Identify which cell holds the provided text, then report its [x, y] central coordinate. 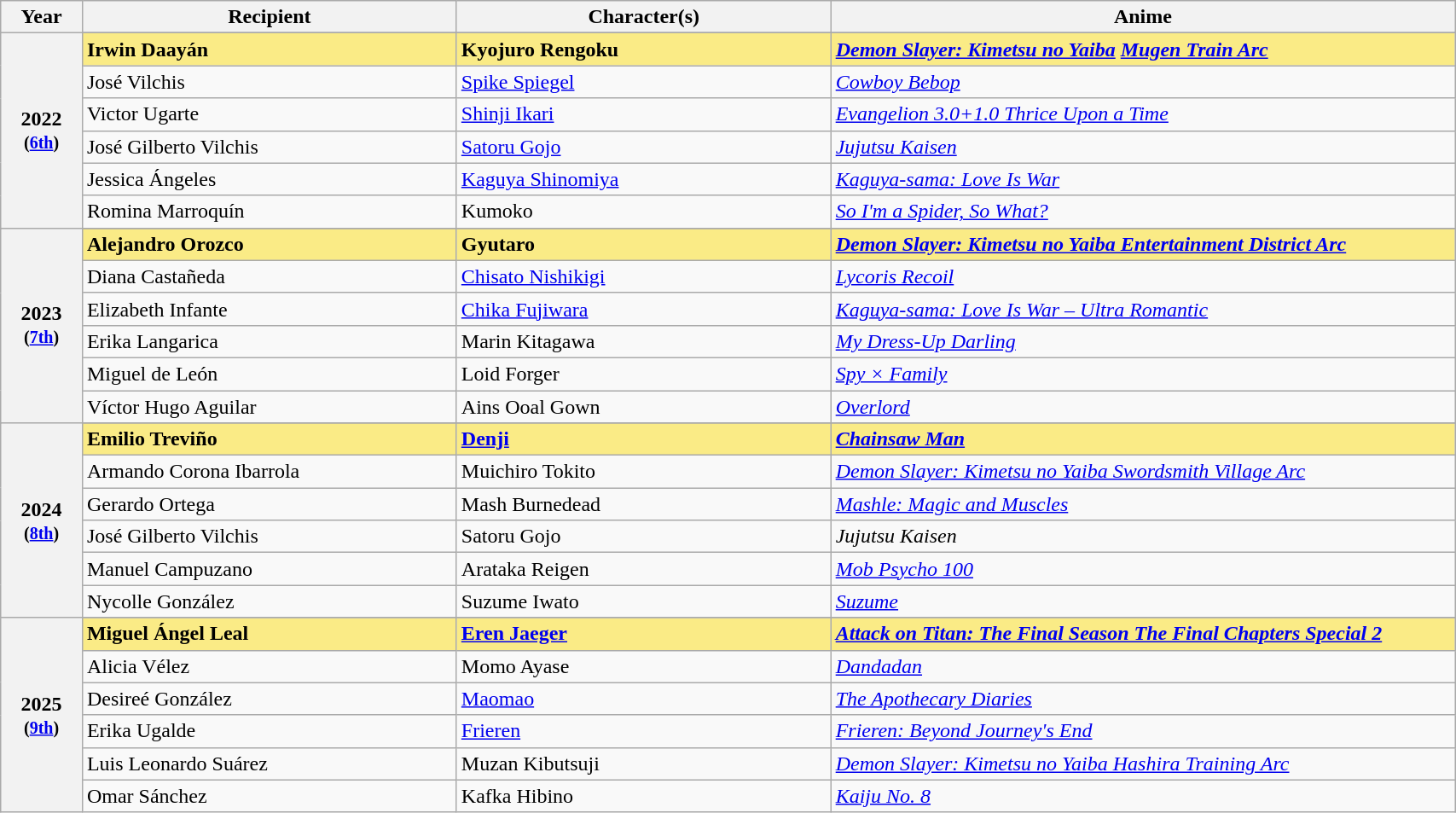
Cowboy Bebop [1143, 82]
2024 (8th) [42, 520]
Spike Spiegel [643, 82]
Spy × Family [1143, 374]
Momo Ayase [643, 666]
Suzume [1143, 601]
Erika Ugalde [270, 731]
2023 (7th) [42, 325]
Omar Sánchez [270, 796]
Character(s) [643, 17]
Anime [1143, 17]
Irwin Daayán [270, 49]
Víctor Hugo Aguilar [270, 407]
Chainsaw Man [1143, 439]
Elizabeth Infante [270, 309]
Evangelion 3.0+1.0 Thrice Upon a Time [1143, 114]
Erika Langarica [270, 341]
Eren Jaeger [643, 634]
Mob Psycho 100 [1143, 569]
Manuel Campuzano [270, 569]
Kaguya Shinomiya [643, 179]
Loid Forger [643, 374]
Alejandro Orozco [270, 244]
Kafka Hibino [643, 796]
José Vilchis [270, 82]
Nycolle González [270, 601]
Emilio Treviño [270, 439]
Victor Ugarte [270, 114]
Attack on Titan: The Final Season The Final Chapters Special 2 [1143, 634]
Luis Leonardo Suárez [270, 764]
Demon Slayer: Kimetsu no Yaiba Entertainment District Arc [1143, 244]
Muichiro Tokito [643, 472]
Marin Kitagawa [643, 341]
My Dress-Up Darling [1143, 341]
Ains Ooal Gown [643, 407]
Kyojuro Rengoku [643, 49]
Mashle: Magic and Muscles [1143, 504]
Frieren [643, 731]
2025 (9th) [42, 715]
Shinji Ikari [643, 114]
Diana Castañeda [270, 276]
Overlord [1143, 407]
Gerardo Ortega [270, 504]
Chisato Nishikigi [643, 276]
Year [42, 17]
So I'm a Spider, So What? [1143, 212]
Miguel Ángel Leal [270, 634]
Demon Slayer: Kimetsu no Yaiba Hashira Training Arc [1143, 764]
Kaiju No. 8 [1143, 796]
Armando Corona Ibarrola [270, 472]
Frieren: Beyond Journey's End [1143, 731]
Alicia Vélez [270, 666]
Gyutaro [643, 244]
Lycoris Recoil [1143, 276]
Muzan Kibutsuji [643, 764]
Demon Slayer: Kimetsu no Yaiba Swordsmith Village Arc [1143, 472]
Miguel de León [270, 374]
Romina Marroquín [270, 212]
Arataka Reigen [643, 569]
Chika Fujiwara [643, 309]
Suzume Iwato [643, 601]
Maomao [643, 699]
Dandadan [1143, 666]
Jessica Ángeles [270, 179]
Mash Burnedead [643, 504]
2022 (6th) [42, 131]
Desireé González [270, 699]
Denji [643, 439]
Kumoko [643, 212]
Recipient [270, 17]
Kaguya-sama: Love Is War – Ultra Romantic [1143, 309]
Kaguya-sama: Love Is War [1143, 179]
The Apothecary Diaries [1143, 699]
Demon Slayer: Kimetsu no Yaiba Mugen Train Arc [1143, 49]
